Determine the [X, Y] coordinate at the center of the cell enclosing the given text.  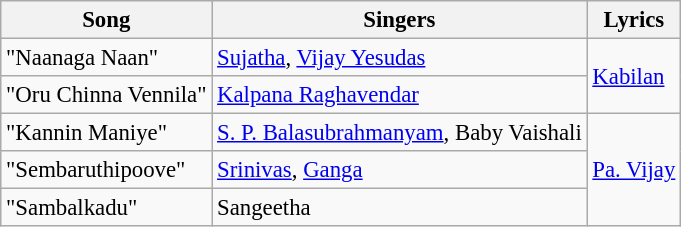
Sujatha, Vijay Yesudas [400, 58]
Singers [400, 20]
"Sembaruthipoove" [106, 170]
Kabilan [634, 76]
Sangeetha [400, 208]
"Kannin Maniye" [106, 133]
Srinivas, Ganga [400, 170]
Lyrics [634, 20]
"Sambalkadu" [106, 208]
Pa. Vijay [634, 170]
"Naanaga Naan" [106, 58]
"Oru Chinna Vennila" [106, 95]
Kalpana Raghavendar [400, 95]
Song [106, 20]
S. P. Balasubrahmanyam, Baby Vaishali [400, 133]
